Identify which cell holds the provided text, then report its [x, y] central coordinate. 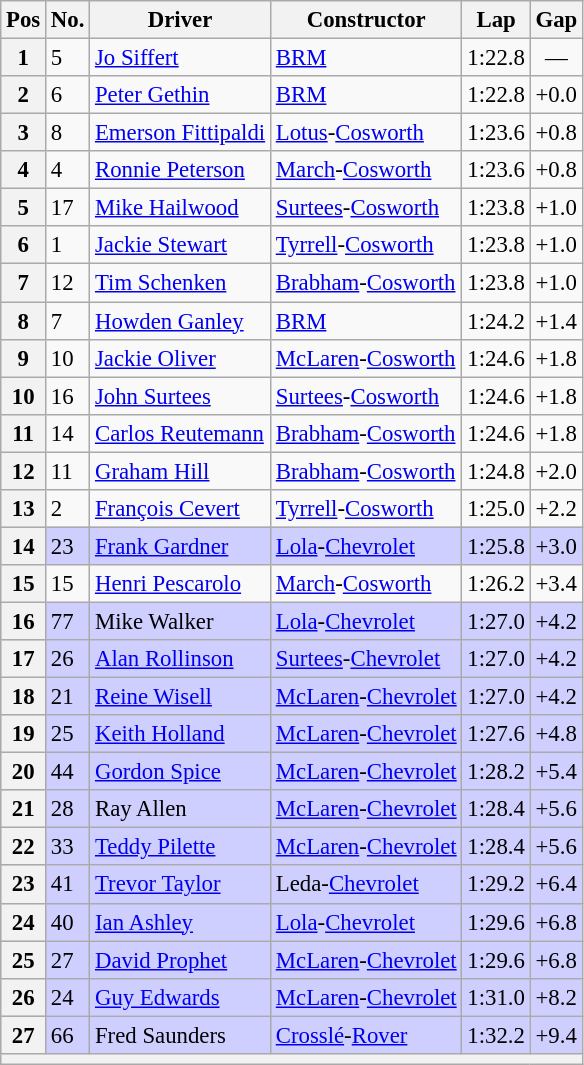
Ronnie Peterson [180, 170]
3 [24, 133]
1:24.2 [496, 321]
Frank Gardner [180, 546]
Constructor [366, 20]
9 [24, 358]
Howden Ganley [180, 321]
1:27.6 [496, 734]
Lap [496, 20]
18 [24, 697]
Jo Siffert [180, 58]
Teddy Pilette [180, 847]
Trevor Taylor [180, 885]
1:29.2 [496, 885]
Jackie Stewart [180, 245]
40 [68, 922]
20 [24, 772]
1:32.2 [496, 1035]
Gordon Spice [180, 772]
1:26.2 [496, 584]
No. [68, 20]
Gap [556, 20]
— [556, 58]
13 [24, 509]
1:31.0 [496, 997]
David Prophet [180, 960]
19 [24, 734]
Tim Schenken [180, 283]
Ray Allen [180, 809]
Driver [180, 20]
33 [68, 847]
François Cevert [180, 509]
John Surtees [180, 396]
McLaren-Cosworth [366, 358]
Leda-Chevrolet [366, 885]
Mike Walker [180, 621]
+3.0 [556, 546]
Lotus-Cosworth [366, 133]
+8.2 [556, 997]
Pos [24, 20]
+2.2 [556, 509]
28 [68, 809]
Carlos Reutemann [180, 433]
44 [68, 772]
Reine Wisell [180, 697]
Mike Hailwood [180, 208]
+6.4 [556, 885]
1:24.8 [496, 471]
+9.4 [556, 1035]
77 [68, 621]
66 [68, 1035]
+3.4 [556, 584]
22 [24, 847]
Jackie Oliver [180, 358]
Crosslé-Rover [366, 1035]
+2.0 [556, 471]
+0.0 [556, 95]
41 [68, 885]
1:25.0 [496, 509]
+5.4 [556, 772]
Henri Pescarolo [180, 584]
1:28.2 [496, 772]
1:25.8 [496, 546]
Peter Gethin [180, 95]
Alan Rollinson [180, 659]
Surtees-Chevrolet [366, 659]
+4.8 [556, 734]
+1.4 [556, 321]
Guy Edwards [180, 997]
Emerson Fittipaldi [180, 133]
Keith Holland [180, 734]
Ian Ashley [180, 922]
Fred Saunders [180, 1035]
Graham Hill [180, 471]
